Determine the (x, y) coordinate at the center of the cell enclosing the given text.  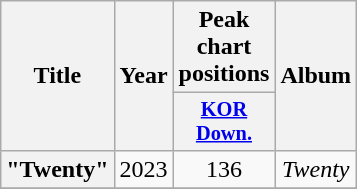
Title (58, 76)
136 (224, 169)
Year (144, 76)
2023 (144, 169)
KORDown. (224, 122)
Album (316, 76)
Peak chart positions (224, 47)
"Twenty" (58, 169)
Twenty (316, 169)
